Return the (X, Y) coordinate for the center point of the cell that contains the specified text.  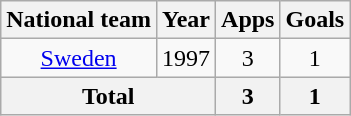
Total (108, 96)
Goals (315, 20)
Apps (248, 20)
Sweden (79, 58)
1997 (186, 58)
National team (79, 20)
Year (186, 20)
